Scan for the cell matching the given text and deliver its (x, y) coordinate at center. 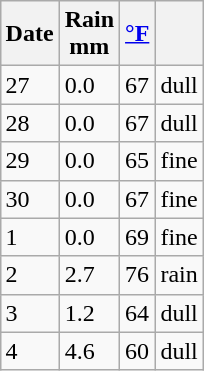
28 (30, 123)
29 (30, 161)
2 (30, 275)
60 (138, 351)
1 (30, 237)
1.2 (89, 313)
Rainmm (89, 34)
2.7 (89, 275)
76 (138, 275)
°F (138, 34)
27 (30, 85)
3 (30, 313)
69 (138, 237)
64 (138, 313)
30 (30, 199)
Date (30, 34)
4.6 (89, 351)
65 (138, 161)
rain (179, 275)
4 (30, 351)
